Extract the (X, Y) coordinate from the center of the cell holding the provided text.  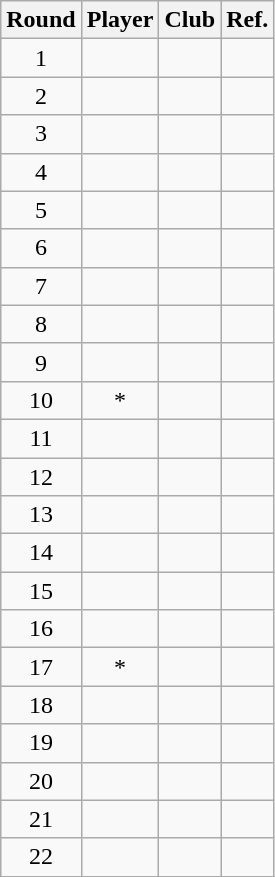
6 (41, 248)
Ref. (248, 20)
Round (41, 20)
20 (41, 781)
Club (190, 20)
12 (41, 477)
19 (41, 743)
Player (120, 20)
2 (41, 96)
5 (41, 210)
21 (41, 819)
17 (41, 667)
13 (41, 515)
15 (41, 591)
8 (41, 324)
10 (41, 400)
14 (41, 553)
4 (41, 172)
3 (41, 134)
16 (41, 629)
22 (41, 857)
18 (41, 705)
11 (41, 438)
7 (41, 286)
9 (41, 362)
1 (41, 58)
